Return the [X, Y] coordinate for the center point of the cell that contains the specified text.  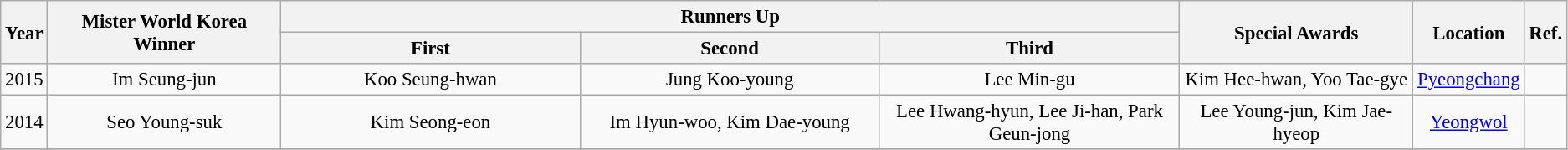
Lee Hwang-hyun, Lee Ji-han, Park Geun-jong [1029, 122]
Lee Young-jun, Kim Jae-hyeop [1297, 122]
Kim Hee-hwan, Yoo Tae-gye [1297, 80]
Kim Seong-eon [430, 122]
2014 [24, 122]
Jung Koo-young [730, 80]
Seo Young-suk [164, 122]
Lee Min-gu [1029, 80]
First [430, 49]
Year [24, 32]
Second [730, 49]
Koo Seung-hwan [430, 80]
Special Awards [1297, 32]
2015 [24, 80]
Pyeongchang [1469, 80]
Mister World Korea Winner [164, 32]
Yeongwol [1469, 122]
Runners Up [730, 17]
Third [1029, 49]
Im Hyun-woo, Kim Dae-young [730, 122]
Location [1469, 32]
Im Seung-jun [164, 80]
Ref. [1545, 32]
